Pinpoint the cell where the given text exists, returning its (x, y) midpoint coordinate. 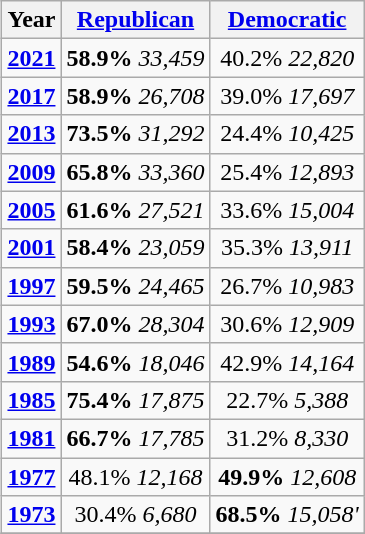
58.9% 26,708 (136, 96)
2001 (32, 248)
31.2% 8,330 (287, 438)
Year (32, 20)
42.9% 14,164 (287, 362)
1993 (32, 324)
40.2% 22,820 (287, 58)
73.5% 31,292 (136, 134)
2005 (32, 210)
35.3% 13,911 (287, 248)
Republican (136, 20)
39.0% 17,697 (287, 96)
2009 (32, 172)
66.7% 17,785 (136, 438)
Democratic (287, 20)
59.5% 24,465 (136, 286)
2017 (32, 96)
49.9% 12,608 (287, 477)
67.0% 28,304 (136, 324)
1985 (32, 400)
1989 (32, 362)
22.7% 5,388 (287, 400)
25.4% 12,893 (287, 172)
30.6% 12,909 (287, 324)
1997 (32, 286)
68.5% 15,058' (287, 515)
1973 (32, 515)
2013 (32, 134)
1977 (32, 477)
1981 (32, 438)
58.9% 33,459 (136, 58)
30.4% 6,680 (136, 515)
58.4% 23,059 (136, 248)
75.4% 17,875 (136, 400)
65.8% 33,360 (136, 172)
33.6% 15,004 (287, 210)
26.7% 10,983 (287, 286)
48.1% 12,168 (136, 477)
24.4% 10,425 (287, 134)
61.6% 27,521 (136, 210)
2021 (32, 58)
54.6% 18,046 (136, 362)
